Search for the cell housing the specified text and yield its (X, Y) center coordinate. 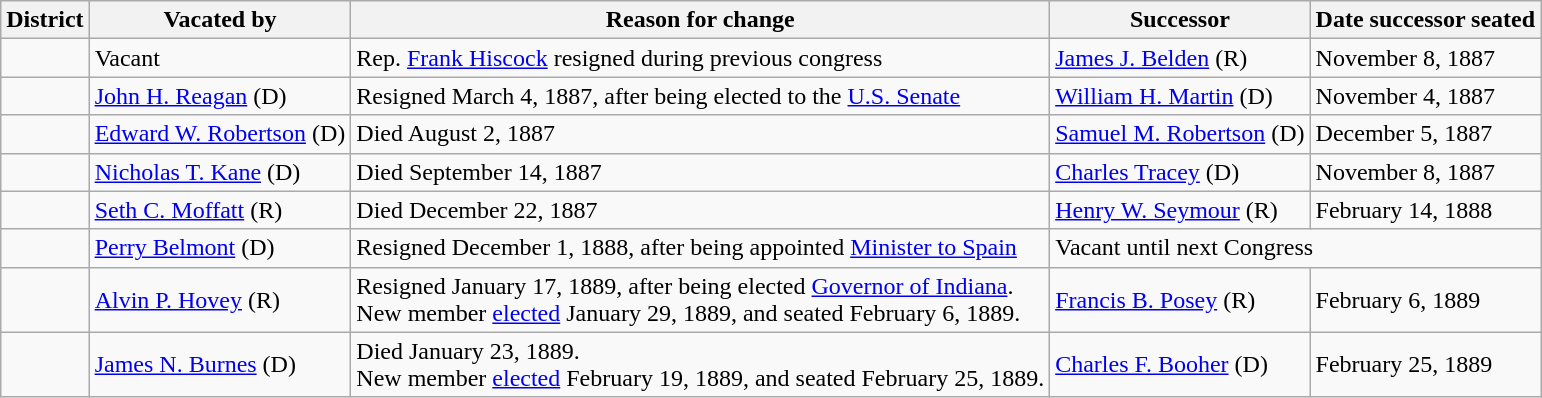
Alvin P. Hovey (R) (220, 300)
Vacant until next Congress (1296, 248)
District (45, 20)
Charles F. Booher (D) (1180, 364)
Died January 23, 1889.New member elected February 19, 1889, and seated February 25, 1889. (700, 364)
Henry W. Seymour (R) (1180, 210)
Nicholas T. Kane (D) (220, 172)
Vacant (220, 58)
November 4, 1887 (1426, 96)
Edward W. Robertson (D) (220, 134)
December 5, 1887 (1426, 134)
Died August 2, 1887 (700, 134)
Vacated by (220, 20)
John H. Reagan (D) (220, 96)
February 25, 1889 (1426, 364)
Resigned January 17, 1889, after being elected Governor of Indiana.New member elected January 29, 1889, and seated February 6, 1889. (700, 300)
Successor (1180, 20)
William H. Martin (D) (1180, 96)
James J. Belden (R) (1180, 58)
Seth C. Moffatt (R) (220, 210)
Died September 14, 1887 (700, 172)
Reason for change (700, 20)
Perry Belmont (D) (220, 248)
Charles Tracey (D) (1180, 172)
February 6, 1889 (1426, 300)
February 14, 1888 (1426, 210)
Resigned December 1, 1888, after being appointed Minister to Spain (700, 248)
Died December 22, 1887 (700, 210)
Francis B. Posey (R) (1180, 300)
James N. Burnes (D) (220, 364)
Date successor seated (1426, 20)
Resigned March 4, 1887, after being elected to the U.S. Senate (700, 96)
Rep. Frank Hiscock resigned during previous congress (700, 58)
Samuel M. Robertson (D) (1180, 134)
